Scan for the cell matching the given text and deliver its [X, Y] coordinate at center. 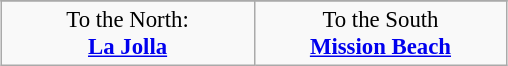
To the SouthMission Beach [380, 34]
To the North:La Jolla [128, 34]
